Return the (X, Y) coordinate for the center point of the cell that contains the specified text.  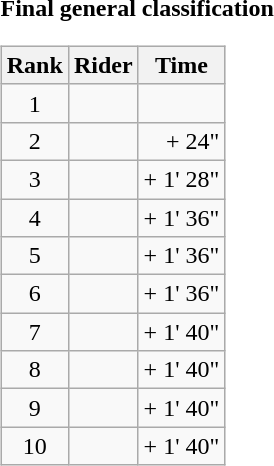
7 (34, 332)
Rank (34, 65)
Rider (103, 65)
1 (34, 103)
9 (34, 408)
2 (34, 141)
Time (182, 65)
6 (34, 294)
10 (34, 446)
4 (34, 217)
+ 1' 28" (182, 179)
5 (34, 256)
+ 24" (182, 141)
3 (34, 179)
8 (34, 370)
